Identify which cell holds the provided text, then report its (x, y) central coordinate. 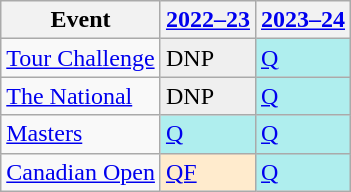
Masters (81, 134)
Event (81, 20)
Tour Challenge (81, 58)
Canadian Open (81, 172)
The National (81, 96)
QF (208, 172)
2023–24 (302, 20)
2022–23 (208, 20)
